Identify which cell holds the provided text, then report its (X, Y) central coordinate. 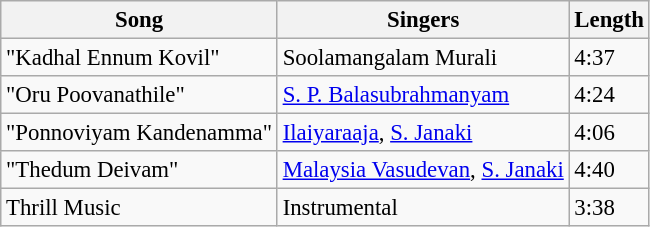
"Kadhal Ennum Kovil" (140, 58)
"Thedum Deivam" (140, 170)
Length (609, 20)
3:38 (609, 208)
"Oru Poovanathile" (140, 95)
Song (140, 20)
Thrill Music (140, 208)
4:24 (609, 95)
Malaysia Vasudevan, S. Janaki (423, 170)
Soolamangalam Murali (423, 58)
S. P. Balasubrahmanyam (423, 95)
4:40 (609, 170)
4:37 (609, 58)
Ilaiyaraaja, S. Janaki (423, 133)
4:06 (609, 133)
Instrumental (423, 208)
"Ponnoviyam Kandenamma" (140, 133)
Singers (423, 20)
